Pinpoint the cell where the given text exists, returning its [X, Y] midpoint coordinate. 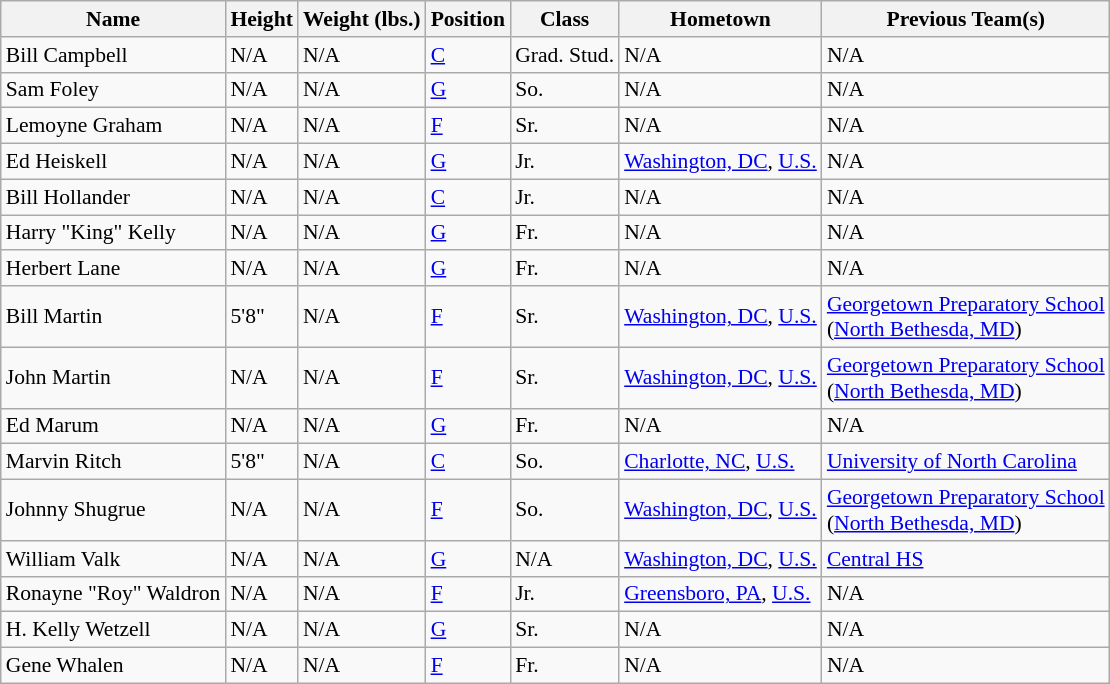
Johnny Shugrue [114, 510]
Height [261, 19]
Ronayne "Roy" Waldron [114, 594]
Herbert Lane [114, 269]
Harry "King" Kelly [114, 233]
Charlotte, NC, U.S. [720, 462]
Bill Campbell [114, 55]
Gene Whalen [114, 666]
Ed Marum [114, 426]
Grad. Stud. [564, 55]
William Valk [114, 559]
Lemoyne Graham [114, 126]
University of North Carolina [966, 462]
Previous Team(s) [966, 19]
Name [114, 19]
Sam Foley [114, 90]
Greensboro, PA, U.S. [720, 594]
Class [564, 19]
Ed Heiskell [114, 162]
Hometown [720, 19]
Position [468, 19]
Bill Hollander [114, 197]
John Martin [114, 378]
H. Kelly Wetzell [114, 630]
Central HS [966, 559]
Marvin Ritch [114, 462]
Bill Martin [114, 316]
Weight (lbs.) [362, 19]
